Pinpoint the cell where the given text exists, returning its (x, y) midpoint coordinate. 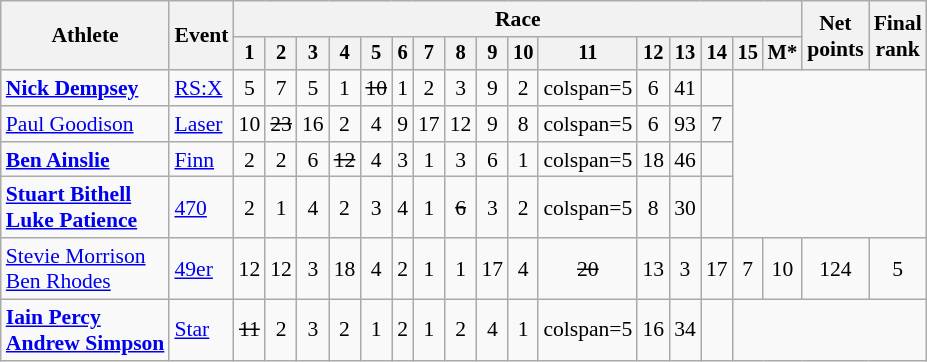
46 (685, 160)
30 (685, 208)
RS:X (201, 88)
20 (588, 268)
Stevie Morrison Ben Rhodes (86, 268)
41 (685, 88)
Final rank (898, 36)
Ben Ainslie (86, 160)
15 (748, 54)
Laser (201, 124)
M* (782, 54)
Paul Goodison (86, 124)
Net points (836, 36)
49er (201, 268)
Nick Dempsey (86, 88)
34 (685, 330)
Star (201, 330)
Race (518, 19)
Athlete (86, 36)
Stuart BithellLuke Patience (86, 208)
Finn (201, 160)
23 (281, 124)
Event (201, 36)
Iain PercyAndrew Simpson (86, 330)
14 (717, 54)
124 (836, 268)
470 (201, 208)
93 (685, 124)
